Output the (x, y) coordinate of the center of the cell containing the given text.  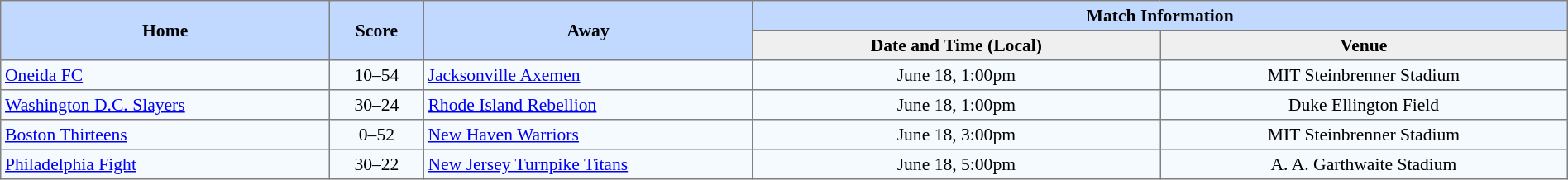
Venue (1365, 45)
A. A. Garthwaite Stadium (1365, 164)
0–52 (377, 135)
Boston Thirteens (165, 135)
Rhode Island Rebellion (588, 105)
30–24 (377, 105)
Date and Time (Local) (956, 45)
Philadelphia Fight (165, 164)
Jacksonville Axemen (588, 75)
Duke Ellington Field (1365, 105)
Score (377, 31)
30–22 (377, 164)
Home (165, 31)
New Jersey Turnpike Titans (588, 164)
Washington D.C. Slayers (165, 105)
June 18, 3:00pm (956, 135)
Oneida FC (165, 75)
New Haven Warriors (588, 135)
Away (588, 31)
Match Information (1159, 16)
June 18, 5:00pm (956, 164)
10–54 (377, 75)
